Pinpoint the cell where the given text exists, returning its [x, y] midpoint coordinate. 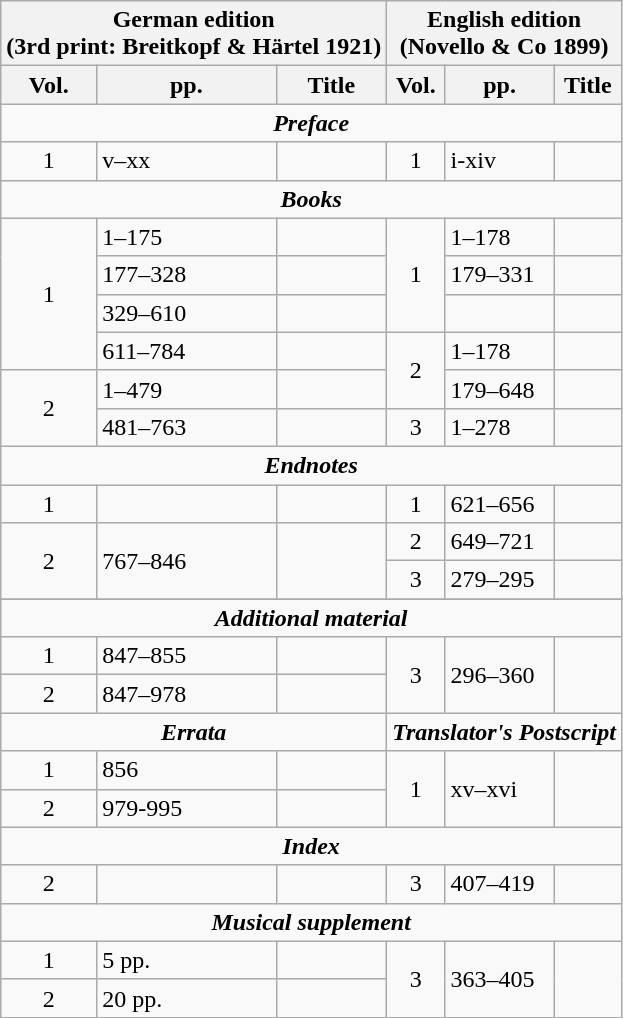
20 pp. [186, 998]
847–978 [186, 694]
Translator's Postscript [504, 732]
179–648 [500, 389]
Index [312, 846]
Additional material [312, 618]
329–610 [186, 313]
i-xiv [500, 161]
856 [186, 770]
Preface [312, 123]
847–855 [186, 656]
979-995 [186, 808]
1–278 [500, 427]
407–419 [500, 884]
279–295 [500, 580]
Books [312, 199]
363–405 [500, 979]
481–763 [186, 427]
1–479 [186, 389]
177–328 [186, 275]
621–656 [500, 503]
5 pp. [186, 960]
v–xx [186, 161]
German edition(3rd print: Breitkopf & Härtel 1921) [194, 34]
649–721 [500, 542]
296–360 [500, 675]
English edition(Novello & Co 1899) [504, 34]
179–331 [500, 275]
Endnotes [312, 465]
767–846 [186, 561]
611–784 [186, 351]
1–175 [186, 237]
xv–xvi [500, 789]
Errata [194, 732]
Musical supplement [312, 922]
